Detect which cell encompasses the target text, then output its (X, Y) center coordinate. 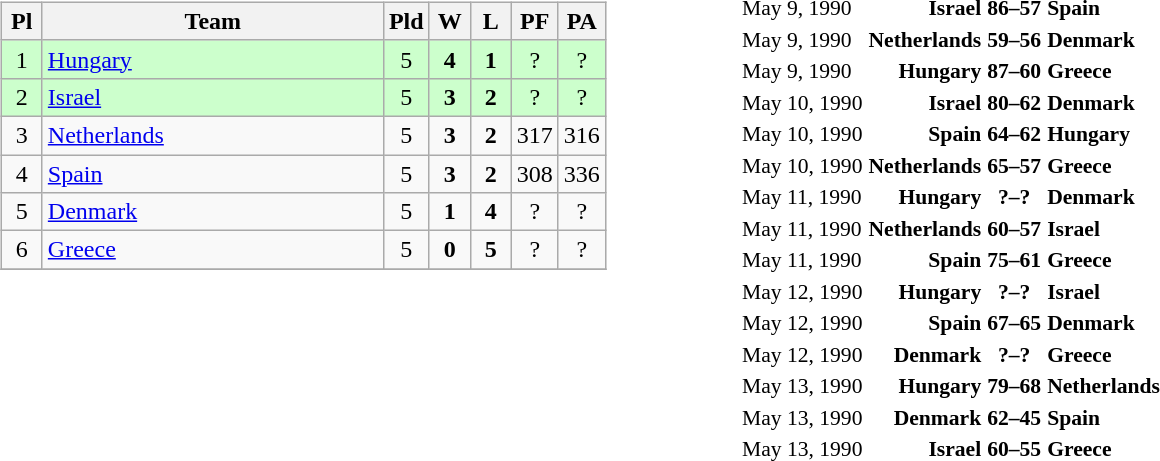
6 (22, 250)
80–62 (1014, 102)
Pl (22, 21)
308 (534, 173)
62–45 (1014, 417)
59–56 (1014, 39)
75–61 (1014, 260)
317 (534, 135)
67–65 (1014, 323)
64–62 (1014, 134)
87–60 (1014, 71)
L (490, 21)
PA (582, 21)
336 (582, 173)
316 (582, 135)
79–68 (1014, 386)
PF (534, 21)
60–57 (1014, 228)
Greece (212, 250)
Pld (406, 21)
W (450, 21)
Team (212, 21)
65–57 (1014, 165)
0 (450, 250)
